Search for the cell housing the specified text and yield its (X, Y) center coordinate. 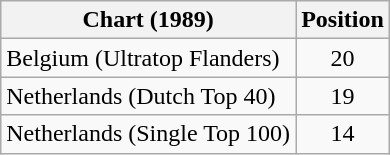
Netherlands (Single Top 100) (148, 134)
Position (343, 20)
20 (343, 58)
Belgium (Ultratop Flanders) (148, 58)
19 (343, 96)
Chart (1989) (148, 20)
14 (343, 134)
Netherlands (Dutch Top 40) (148, 96)
